Scan for the cell matching the given text and deliver its [x, y] coordinate at center. 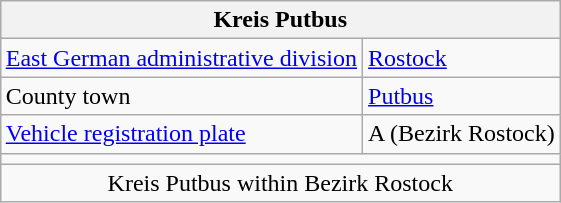
Kreis Putbus within Bezirk Rostock [280, 183]
Vehicle registration plate [181, 134]
Putbus [462, 96]
County town [181, 96]
Kreis Putbus [280, 20]
A (Bezirk Rostock) [462, 134]
Rostock [462, 58]
East German administrative division [181, 58]
